Scan for the cell matching the given text and deliver its [x, y] coordinate at center. 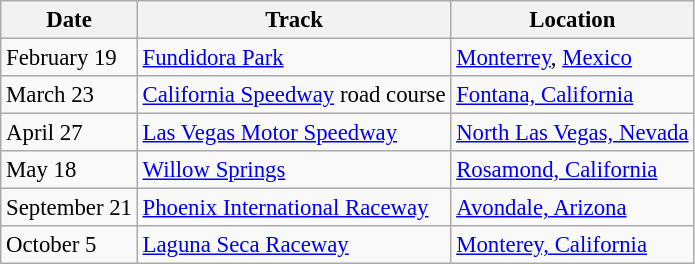
Phoenix International Raceway [294, 208]
October 5 [69, 245]
February 19 [69, 58]
Avondale, Arizona [572, 208]
Location [572, 20]
Date [69, 20]
Monterey, California [572, 245]
California Speedway road course [294, 95]
March 23 [69, 95]
Fundidora Park [294, 58]
Rosamond, California [572, 170]
Willow Springs [294, 170]
Las Vegas Motor Speedway [294, 133]
September 21 [69, 208]
Monterrey, Mexico [572, 58]
Track [294, 20]
May 18 [69, 170]
April 27 [69, 133]
Laguna Seca Raceway [294, 245]
Fontana, California [572, 95]
North Las Vegas, Nevada [572, 133]
